For the text-containing cell, return its midpoint in (X, Y) coordinate format. 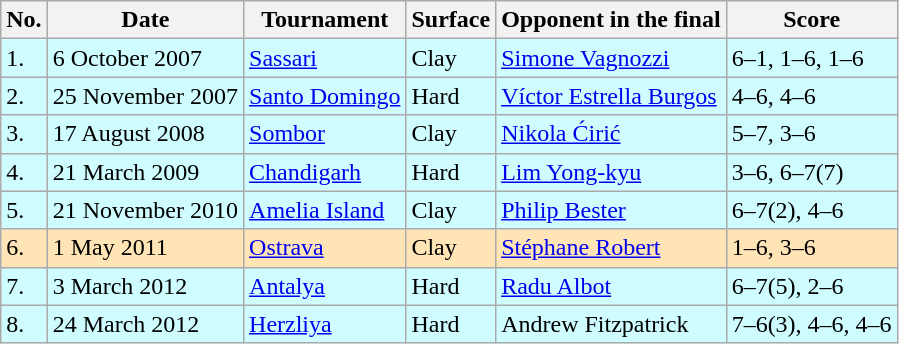
No. (24, 20)
6–7(2), 4–6 (812, 210)
1 May 2011 (145, 248)
6 October 2007 (145, 58)
5. (24, 210)
6–1, 1–6, 1–6 (812, 58)
8. (24, 324)
Chandigarh (325, 172)
3 March 2012 (145, 286)
21 March 2009 (145, 172)
Víctor Estrella Burgos (611, 96)
4–6, 4–6 (812, 96)
7. (24, 286)
3. (24, 134)
Sombor (325, 134)
Andrew Fitzpatrick (611, 324)
21 November 2010 (145, 210)
Tournament (325, 20)
Stéphane Robert (611, 248)
Herzliya (325, 324)
Lim Yong-kyu (611, 172)
Antalya (325, 286)
6. (24, 248)
Philip Bester (611, 210)
Nikola Ćirić (611, 134)
7–6(3), 4–6, 4–6 (812, 324)
1. (24, 58)
Ostrava (325, 248)
3–6, 6–7(7) (812, 172)
25 November 2007 (145, 96)
Opponent in the final (611, 20)
Amelia Island (325, 210)
17 August 2008 (145, 134)
Santo Domingo (325, 96)
Simone Vagnozzi (611, 58)
Sassari (325, 58)
Radu Albot (611, 286)
1–6, 3–6 (812, 248)
24 March 2012 (145, 324)
5–7, 3–6 (812, 134)
Date (145, 20)
2. (24, 96)
Surface (451, 20)
4. (24, 172)
Score (812, 20)
6–7(5), 2–6 (812, 286)
